Pinpoint the cell where the given text exists, returning its (X, Y) midpoint coordinate. 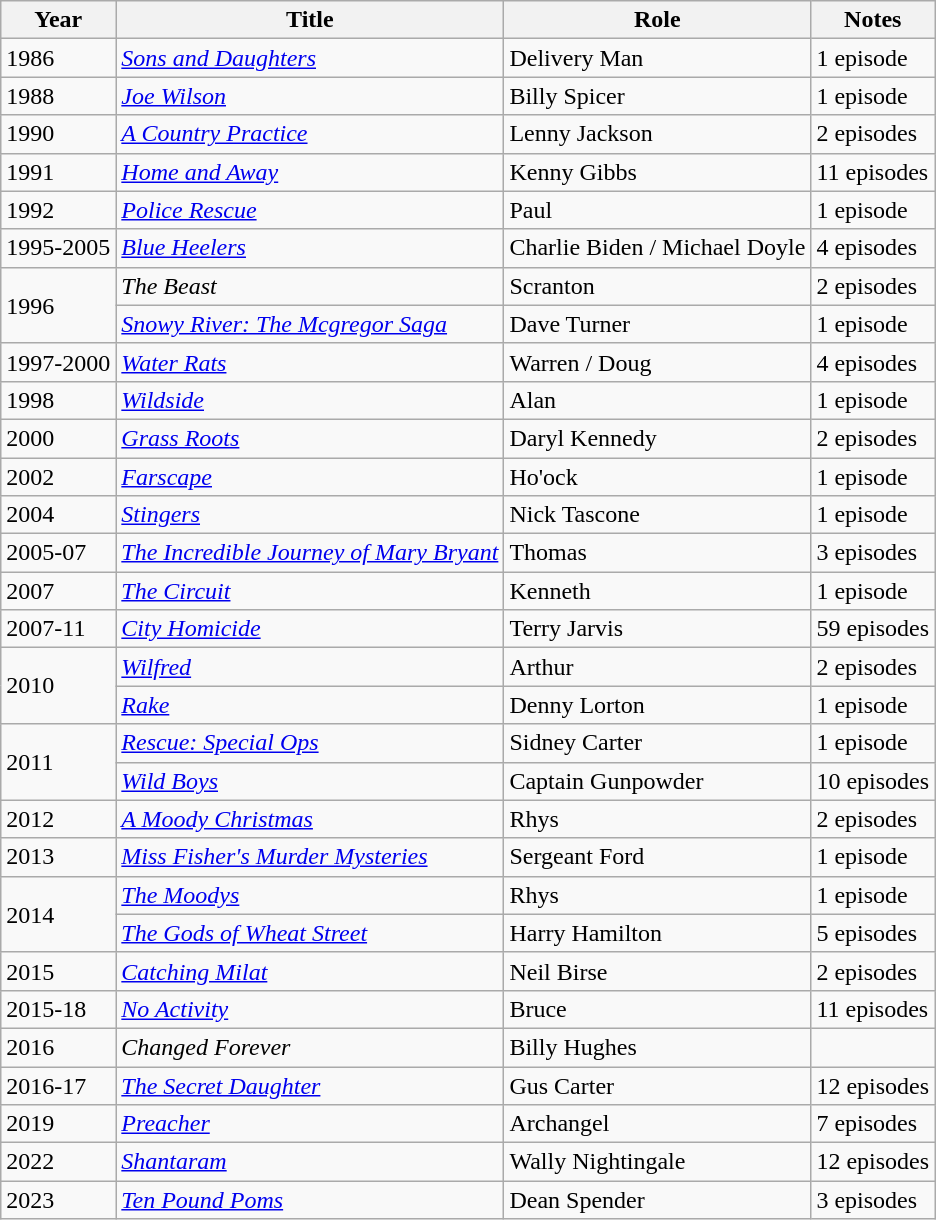
2007 (58, 591)
No Activity (310, 1009)
The Beast (310, 286)
Snowy River: The Mcgregor Saga (310, 324)
2022 (58, 1162)
Police Rescue (310, 210)
Role (658, 20)
7 episodes (873, 1124)
Gus Carter (658, 1085)
1988 (58, 96)
Dean Spender (658, 1200)
5 episodes (873, 933)
Captain Gunpowder (658, 781)
Catching Milat (310, 971)
1995-2005 (58, 248)
Stingers (310, 515)
10 episodes (873, 781)
Rescue: Special Ops (310, 743)
Shantaram (310, 1162)
Scranton (658, 286)
Notes (873, 20)
Kenny Gibbs (658, 172)
Sons and Daughters (310, 58)
Changed Forever (310, 1047)
City Homicide (310, 629)
2019 (58, 1124)
Delivery Man (658, 58)
2014 (58, 914)
2016-17 (58, 1085)
Title (310, 20)
2011 (58, 762)
2015 (58, 971)
Year (58, 20)
2005-07 (58, 553)
Ho'ock (658, 477)
Blue Heelers (310, 248)
Harry Hamilton (658, 933)
2002 (58, 477)
59 episodes (873, 629)
Preacher (310, 1124)
Daryl Kennedy (658, 438)
A Country Practice (310, 134)
Terry Jarvis (658, 629)
2013 (58, 857)
Neil Birse (658, 971)
1992 (58, 210)
The Circuit (310, 591)
Lenny Jackson (658, 134)
Billy Spicer (658, 96)
1996 (58, 305)
1990 (58, 134)
Bruce (658, 1009)
2000 (58, 438)
Denny Lorton (658, 705)
Ten Pound Poms (310, 1200)
Warren / Doug (658, 362)
Kenneth (658, 591)
1991 (58, 172)
1998 (58, 400)
2012 (58, 819)
Grass Roots (310, 438)
A Moody Christmas (310, 819)
Wally Nightingale (658, 1162)
Wildside (310, 400)
2004 (58, 515)
Dave Turner (658, 324)
The Secret Daughter (310, 1085)
2016 (58, 1047)
The Moodys (310, 895)
The Incredible Journey of Mary Bryant (310, 553)
Thomas (658, 553)
Sidney Carter (658, 743)
2007-11 (58, 629)
Billy Hughes (658, 1047)
Joe Wilson (310, 96)
Home and Away (310, 172)
Paul (658, 210)
The Gods of Wheat Street (310, 933)
Farscape (310, 477)
Rake (310, 705)
Alan (658, 400)
1997-2000 (58, 362)
Wild Boys (310, 781)
Arthur (658, 667)
2010 (58, 686)
Miss Fisher's Murder Mysteries (310, 857)
1986 (58, 58)
Water Rats (310, 362)
2023 (58, 1200)
Archangel (658, 1124)
Nick Tascone (658, 515)
2015-18 (58, 1009)
Charlie Biden / Michael Doyle (658, 248)
Sergeant Ford (658, 857)
Wilfred (310, 667)
